Return [x, y] of the center of cell containing provided text 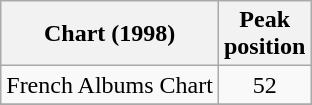
Chart (1998) [110, 34]
French Albums Chart [110, 85]
52 [264, 85]
Peakposition [264, 34]
